Pinpoint the cell where the given text exists, returning its (X, Y) midpoint coordinate. 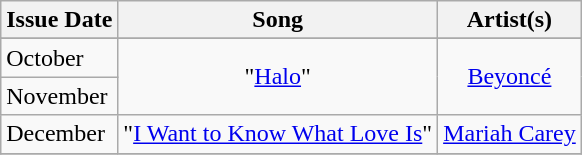
Beyoncé (510, 77)
"Halo" (278, 77)
November (60, 96)
Song (278, 20)
Mariah Carey (510, 134)
Artist(s) (510, 20)
"I Want to Know What Love Is" (278, 134)
October (60, 58)
December (60, 134)
Issue Date (60, 20)
